Provide the [x, y] coordinate of the cell's center where the given text is located.  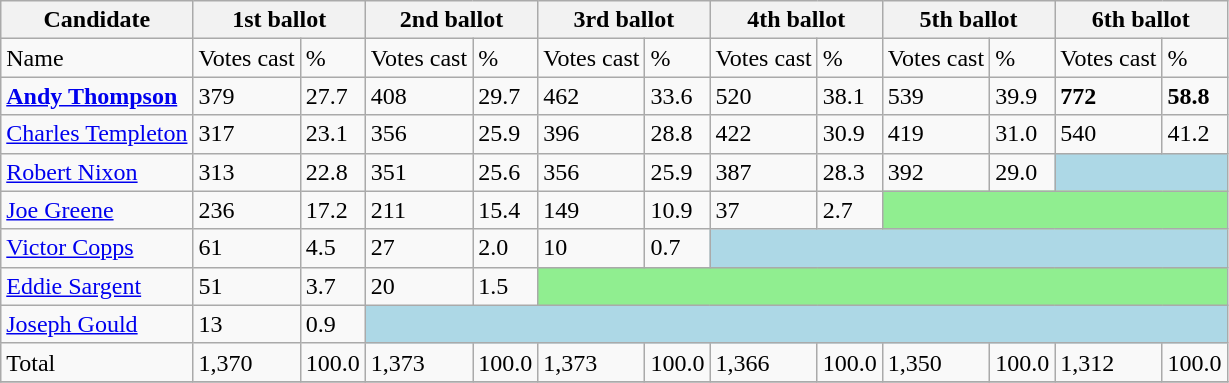
29.7 [506, 96]
1,312 [1108, 362]
0.7 [678, 248]
Charles Templeton [97, 134]
28.3 [850, 172]
23.1 [332, 134]
61 [246, 248]
462 [592, 96]
419 [936, 134]
5th ballot [968, 20]
772 [1108, 96]
317 [246, 134]
29.0 [1022, 172]
2.7 [850, 210]
4.5 [332, 248]
2.0 [506, 248]
392 [936, 172]
33.6 [678, 96]
Eddie Sargent [97, 286]
Total [97, 362]
Joe Greene [97, 210]
539 [936, 96]
540 [1108, 134]
39.9 [1022, 96]
58.8 [1194, 96]
10 [592, 248]
3.7 [332, 286]
20 [418, 286]
6th ballot [1141, 20]
37 [764, 210]
10.9 [678, 210]
Name [97, 58]
3rd ballot [624, 20]
38.1 [850, 96]
1,370 [246, 362]
1,366 [764, 362]
28.8 [678, 134]
15.4 [506, 210]
408 [418, 96]
31.0 [1022, 134]
25.6 [506, 172]
Victor Copps [97, 248]
422 [764, 134]
22.8 [332, 172]
27 [418, 248]
30.9 [850, 134]
17.2 [332, 210]
379 [246, 96]
27.7 [332, 96]
Andy Thompson [97, 96]
Robert Nixon [97, 172]
1.5 [506, 286]
0.9 [332, 324]
Joseph Gould [97, 324]
396 [592, 134]
351 [418, 172]
387 [764, 172]
313 [246, 172]
1st ballot [279, 20]
13 [246, 324]
4th ballot [796, 20]
Candidate [97, 20]
1,350 [936, 362]
51 [246, 286]
520 [764, 96]
236 [246, 210]
211 [418, 210]
41.2 [1194, 134]
2nd ballot [451, 20]
149 [592, 210]
